Locate the cell with the specified text and output its (x, y) center coordinate. 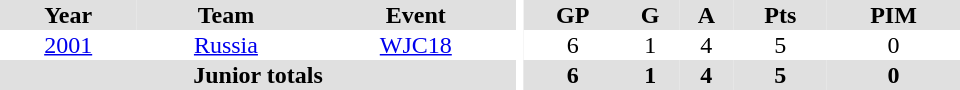
Russia (226, 45)
Year (68, 15)
PIM (894, 15)
2001 (68, 45)
WJC18 (416, 45)
Pts (781, 15)
GP (572, 15)
G (650, 15)
A (706, 15)
Junior totals (258, 75)
Event (416, 15)
Team (226, 15)
